Pinpoint the cell where the given text exists, returning its (X, Y) midpoint coordinate. 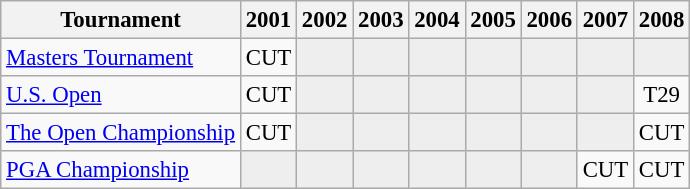
2006 (549, 20)
2003 (381, 20)
2005 (493, 20)
Tournament (121, 20)
2007 (605, 20)
2004 (437, 20)
2001 (268, 20)
PGA Championship (121, 170)
Masters Tournament (121, 58)
The Open Championship (121, 133)
U.S. Open (121, 95)
T29 (661, 95)
2002 (325, 20)
2008 (661, 20)
